Return (x, y) of the center of cell containing provided text 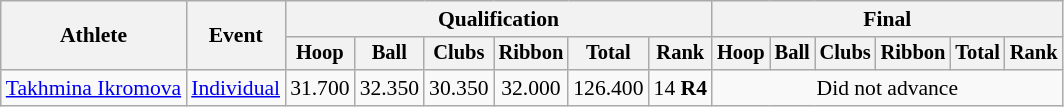
32.000 (532, 88)
Takhmina Ikromova (94, 88)
14 R4 (681, 88)
Qualification (498, 19)
Athlete (94, 36)
126.400 (608, 88)
Final (887, 19)
Event (236, 36)
32.350 (390, 88)
Individual (236, 88)
30.350 (458, 88)
31.700 (320, 88)
Did not advance (887, 88)
